Extract the [x, y] coordinate from the center of the cell holding the provided text.  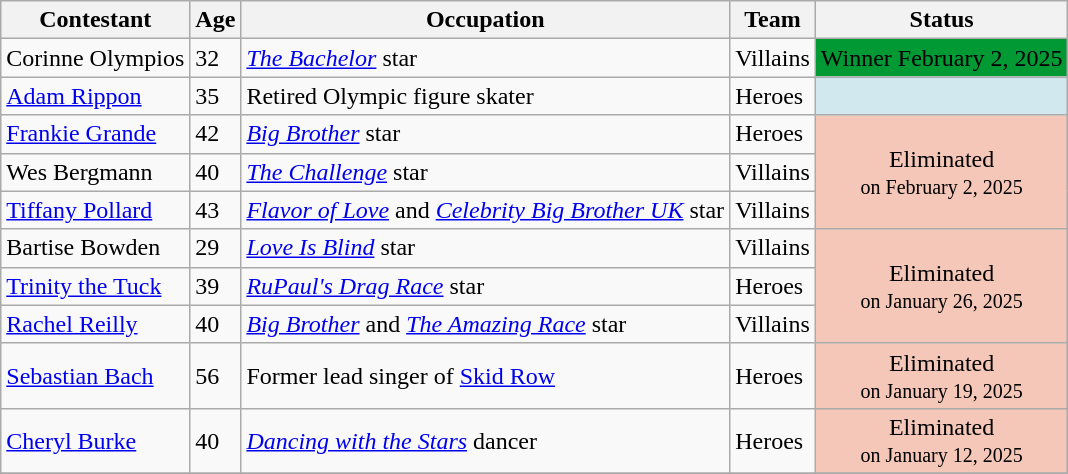
Love Is Blind star [486, 248]
Occupation [486, 20]
Contestant [96, 20]
Adam Rippon [96, 96]
Rachel Reilly [96, 324]
Status [942, 20]
Sebastian Bach [96, 376]
32 [216, 58]
Age [216, 20]
Flavor of Love and Celebrity Big Brother UK star [486, 210]
Big Brother star [486, 134]
29 [216, 248]
Retired Olympic figure skater [486, 96]
Trinity the Tuck [96, 286]
The Bachelor star [486, 58]
43 [216, 210]
Bartise Bowden [96, 248]
56 [216, 376]
Eliminatedon February 2, 2025 [942, 172]
Tiffany Pollard [96, 210]
Winner February 2, 2025 [942, 58]
35 [216, 96]
Cheryl Burke [96, 440]
Big Brother and The Amazing Race star [486, 324]
RuPaul's Drag Race star [486, 286]
Eliminatedon January 12, 2025 [942, 440]
The Challenge star [486, 172]
Dancing with the Stars dancer [486, 440]
42 [216, 134]
Corinne Olympios [96, 58]
Eliminatedon January 19, 2025 [942, 376]
Former lead singer of Skid Row [486, 376]
Eliminatedon January 26, 2025 [942, 286]
Team [773, 20]
Wes Bergmann [96, 172]
Frankie Grande [96, 134]
39 [216, 286]
